Return the (X, Y) coordinate for the center point of the cell that contains the specified text.  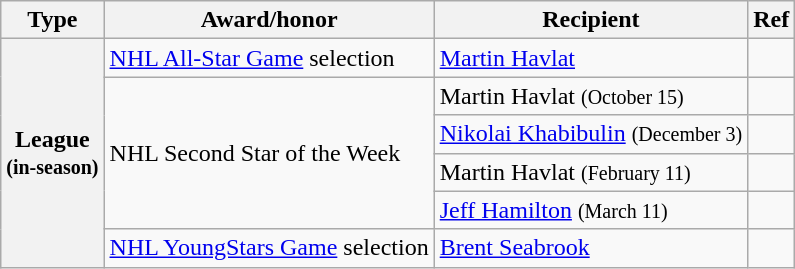
League(in-season) (52, 153)
Martin Havlat (February 11) (591, 172)
Nikolai Khabibulin (December 3) (591, 134)
Martin Havlat (October 15) (591, 96)
NHL All-Star Game selection (269, 58)
Recipient (591, 20)
NHL YoungStars Game selection (269, 248)
Type (52, 20)
Jeff Hamilton (March 11) (591, 210)
Award/honor (269, 20)
Ref (772, 20)
Martin Havlat (591, 58)
Brent Seabrook (591, 248)
NHL Second Star of the Week (269, 153)
